For the text-containing cell, return its midpoint in [x, y] coordinate format. 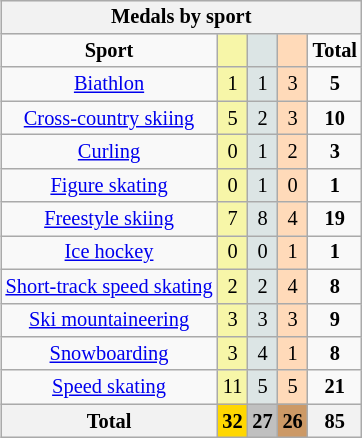
11 [232, 387]
Short-track speed skating [110, 286]
Ice hockey [110, 253]
Sport [110, 51]
7 [232, 219]
27 [263, 421]
Biathlon [110, 84]
Speed skating [110, 387]
10 [335, 118]
85 [335, 421]
9 [335, 320]
Curling [110, 152]
Figure skating [110, 185]
21 [335, 387]
Ski mountaineering [110, 320]
Freestyle skiing [110, 219]
Snowboarding [110, 354]
Medals by sport [182, 17]
26 [293, 421]
19 [335, 219]
32 [232, 421]
Cross-country skiing [110, 118]
